Detect which cell encompasses the target text, then output its (x, y) center coordinate. 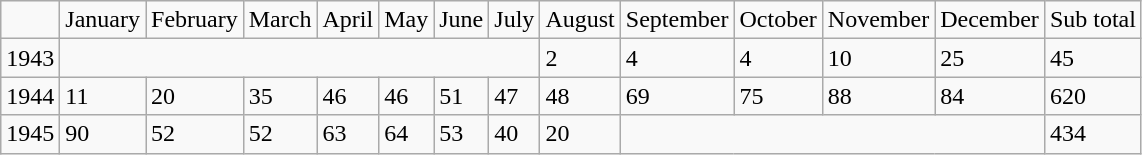
December (990, 20)
August (580, 20)
48 (580, 96)
April (348, 20)
May (406, 20)
69 (677, 96)
25 (990, 58)
620 (1092, 96)
35 (280, 96)
90 (103, 134)
January (103, 20)
1943 (30, 58)
84 (990, 96)
75 (778, 96)
2 (580, 58)
88 (878, 96)
51 (462, 96)
10 (878, 58)
March (280, 20)
Sub total (1092, 20)
47 (514, 96)
October (778, 20)
11 (103, 96)
February (195, 20)
1944 (30, 96)
64 (406, 134)
1945 (30, 134)
40 (514, 134)
45 (1092, 58)
November (878, 20)
June (462, 20)
63 (348, 134)
July (514, 20)
434 (1092, 134)
September (677, 20)
53 (462, 134)
